Pinpoint the cell where the given text exists, returning its [X, Y] midpoint coordinate. 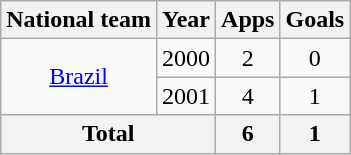
6 [248, 134]
Goals [315, 20]
2001 [186, 96]
Total [108, 134]
0 [315, 58]
Year [186, 20]
4 [248, 96]
National team [79, 20]
Brazil [79, 77]
Apps [248, 20]
2 [248, 58]
2000 [186, 58]
